For the text-containing cell, return its midpoint in [x, y] coordinate format. 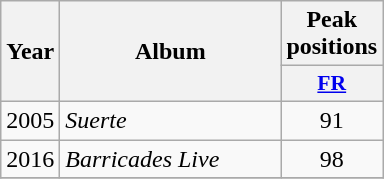
Album [170, 52]
Suerte [170, 120]
2005 [30, 120]
Barricades Live [170, 159]
98 [332, 159]
FR [332, 84]
91 [332, 120]
Peak positions [332, 34]
Year [30, 52]
2016 [30, 159]
